Return (x, y) of the center of cell containing provided text 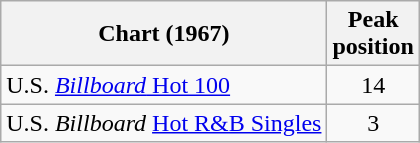
U.S. Billboard Hot R&B Singles (164, 123)
Chart (1967) (164, 34)
Peakposition (373, 34)
14 (373, 85)
3 (373, 123)
U.S. Billboard Hot 100 (164, 85)
